Scan for the cell matching the given text and deliver its [x, y] coordinate at center. 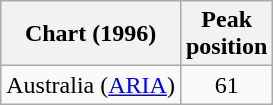
61 [226, 85]
Peakposition [226, 34]
Australia (ARIA) [91, 85]
Chart (1996) [91, 34]
